Return the [X, Y] coordinate for the center point of the cell that contains the specified text.  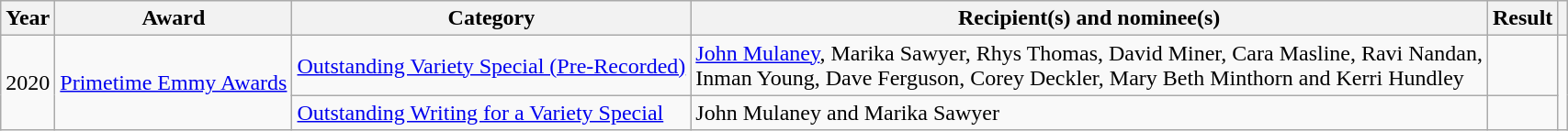
Outstanding Writing for a Variety Special [491, 113]
2020 [28, 82]
Year [28, 18]
Result [1522, 18]
Category [491, 18]
John Mulaney and Marika Sawyer [1089, 113]
Award [174, 18]
Recipient(s) and nominee(s) [1089, 18]
Outstanding Variety Special (Pre-Recorded) [491, 66]
Primetime Emmy Awards [174, 82]
